Determine the (X, Y) coordinate at the center of the cell enclosing the given text.  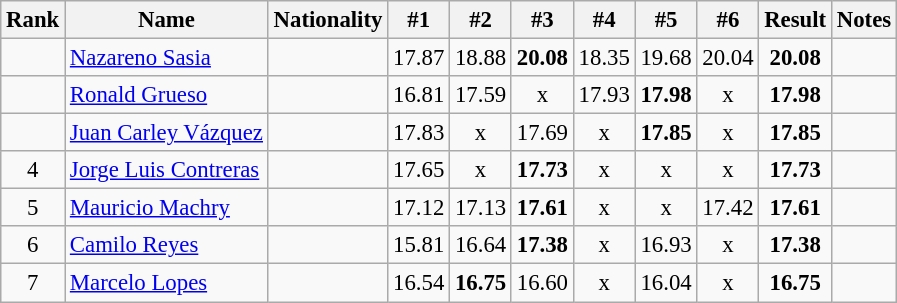
17.69 (542, 133)
Mauricio Machry (167, 208)
#5 (666, 20)
15.81 (419, 245)
16.93 (666, 245)
17.59 (481, 95)
#1 (419, 20)
#3 (542, 20)
Nazareno Sasia (167, 58)
19.68 (666, 58)
Rank (33, 20)
16.54 (419, 283)
17.42 (728, 208)
Camilo Reyes (167, 245)
4 (33, 170)
6 (33, 245)
Notes (864, 20)
Result (796, 20)
16.60 (542, 283)
17.83 (419, 133)
16.81 (419, 95)
Juan Carley Vázquez (167, 133)
17.93 (604, 95)
18.88 (481, 58)
17.13 (481, 208)
#2 (481, 20)
17.87 (419, 58)
16.64 (481, 245)
Name (167, 20)
Ronald Grueso (167, 95)
Jorge Luis Contreras (167, 170)
Marcelo Lopes (167, 283)
16.04 (666, 283)
5 (33, 208)
18.35 (604, 58)
#6 (728, 20)
17.65 (419, 170)
20.04 (728, 58)
7 (33, 283)
17.12 (419, 208)
#4 (604, 20)
Nationality (328, 20)
